Identify which cell holds the provided text, then report its (x, y) central coordinate. 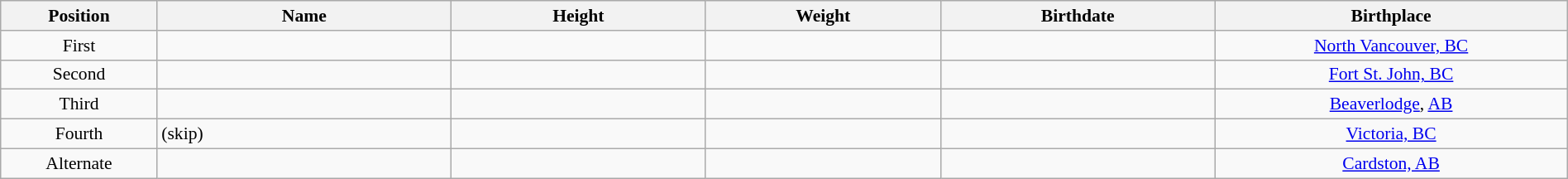
Birthplace (1391, 16)
Third (79, 104)
First (79, 46)
Second (79, 75)
Alternate (79, 163)
Height (578, 16)
Birthdate (1078, 16)
Name (304, 16)
(skip) (304, 134)
Fourth (79, 134)
Victoria, BC (1391, 134)
North Vancouver, BC (1391, 46)
Cardston, AB (1391, 163)
Beaverlodge, AB (1391, 104)
Weight (823, 16)
Position (79, 16)
Fort St. John, BC (1391, 75)
